Provide the (X, Y) coordinate of the cell's center where the given text is located.  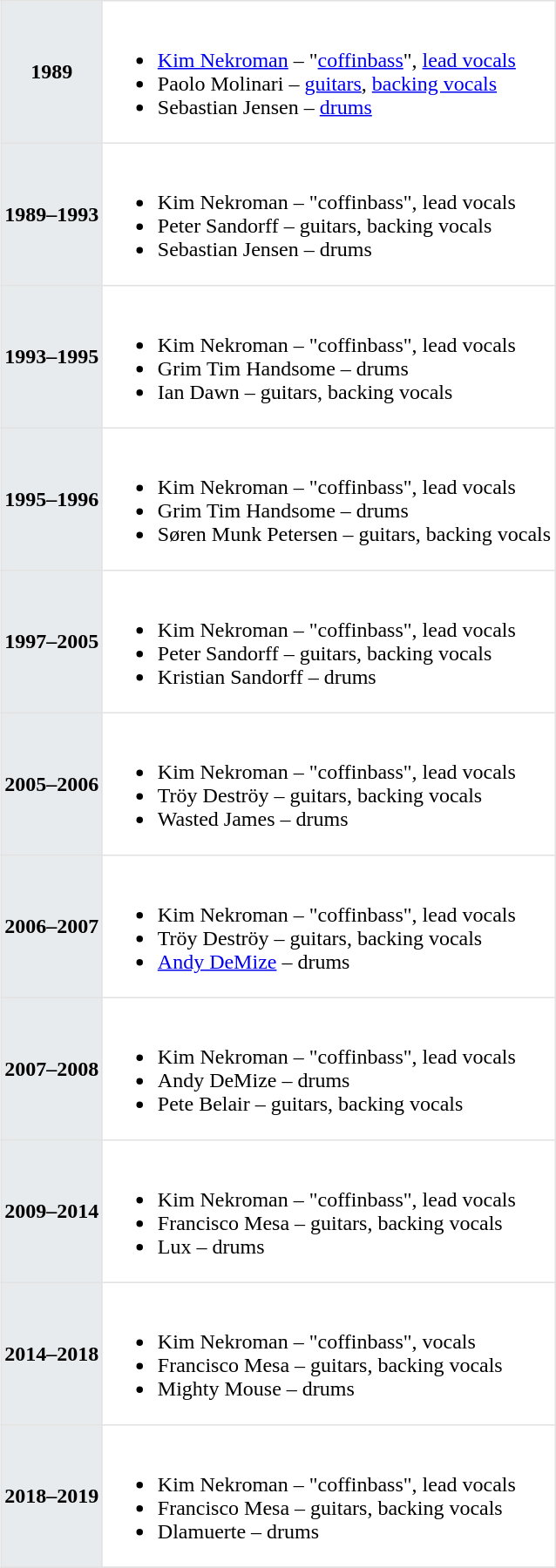
2005–2006 (51, 784)
Kim Nekroman – "coffinbass", lead vocalsGrim Tim Handsome – drumsSøren Munk Petersen – guitars, backing vocals (329, 499)
2018–2019 (51, 1497)
Kim Nekroman – "coffinbass", lead vocalsTröy Deströy – guitars, backing vocalsAndy DeMize – drums (329, 927)
2014–2018 (51, 1354)
1997–2005 (51, 642)
Kim Nekroman – "coffinbass", lead vocalsFrancisco Mesa – guitars, backing vocalsDlamuerte – drums (329, 1497)
2006–2007 (51, 927)
Kim Nekroman – "coffinbass", lead vocalsPeter Sandorff – guitars, backing vocalsKristian Sandorff – drums (329, 642)
Kim Nekroman – "coffinbass", vocalsFrancisco Mesa – guitars, backing vocalsMighty Mouse – drums (329, 1354)
Kim Nekroman – "coffinbass", lead vocalsPaolo Molinari – guitars, backing vocalsSebastian Jensen – drums (329, 72)
Kim Nekroman – "coffinbass", lead vocalsAndy DeMize – drumsPete Belair – guitars, backing vocals (329, 1069)
1989–1993 (51, 214)
Kim Nekroman – "coffinbass", lead vocalsPeter Sandorff – guitars, backing vocalsSebastian Jensen – drums (329, 214)
1993–1995 (51, 357)
1989 (51, 72)
2009–2014 (51, 1212)
Kim Nekroman – "coffinbass", lead vocalsGrim Tim Handsome – drumsIan Dawn – guitars, backing vocals (329, 357)
Kim Nekroman – "coffinbass", lead vocalsTröy Deströy – guitars, backing vocalsWasted James – drums (329, 784)
2007–2008 (51, 1069)
1995–1996 (51, 499)
Kim Nekroman – "coffinbass", lead vocalsFrancisco Mesa – guitars, backing vocalsLux – drums (329, 1212)
